Return the (x, y) coordinate for the center point of the cell that contains the specified text.  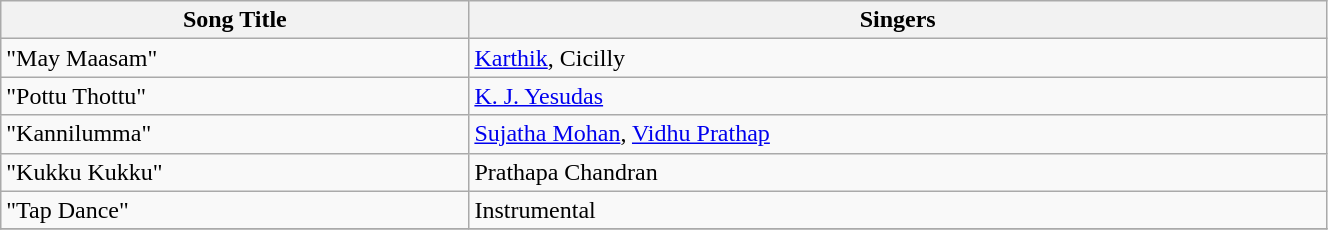
"May Maasam" (235, 58)
"Pottu Thottu" (235, 96)
Prathapa Chandran (898, 172)
Singers (898, 20)
"Tap Dance" (235, 210)
Karthik, Cicilly (898, 58)
"Kannilumma" (235, 134)
Sujatha Mohan, Vidhu Prathap (898, 134)
K. J. Yesudas (898, 96)
Instrumental (898, 210)
Song Title (235, 20)
"Kukku Kukku" (235, 172)
